From the cell containing the given text, extract its center point as [X, Y] coordinate. 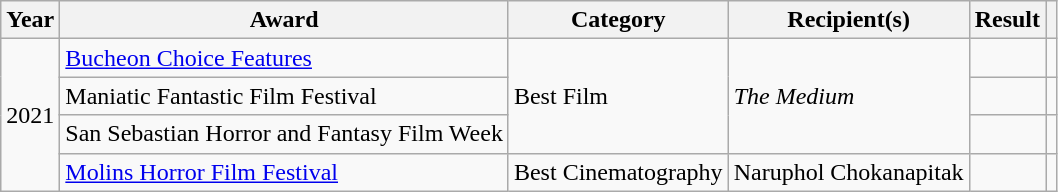
San Sebastian Horror and Fantasy Film Week [284, 134]
Category [618, 20]
Year [30, 20]
Maniatic Fantastic Film Festival [284, 96]
The Medium [848, 96]
Award [284, 20]
Result [1007, 20]
Bucheon Choice Features [284, 58]
2021 [30, 115]
Best Cinematography [618, 172]
Molins Horror Film Festival [284, 172]
Recipient(s) [848, 20]
Best Film [618, 96]
Naruphol Chokanapitak [848, 172]
